Capture the cell that displays the provided text and extract its [x, y] central coordinate. 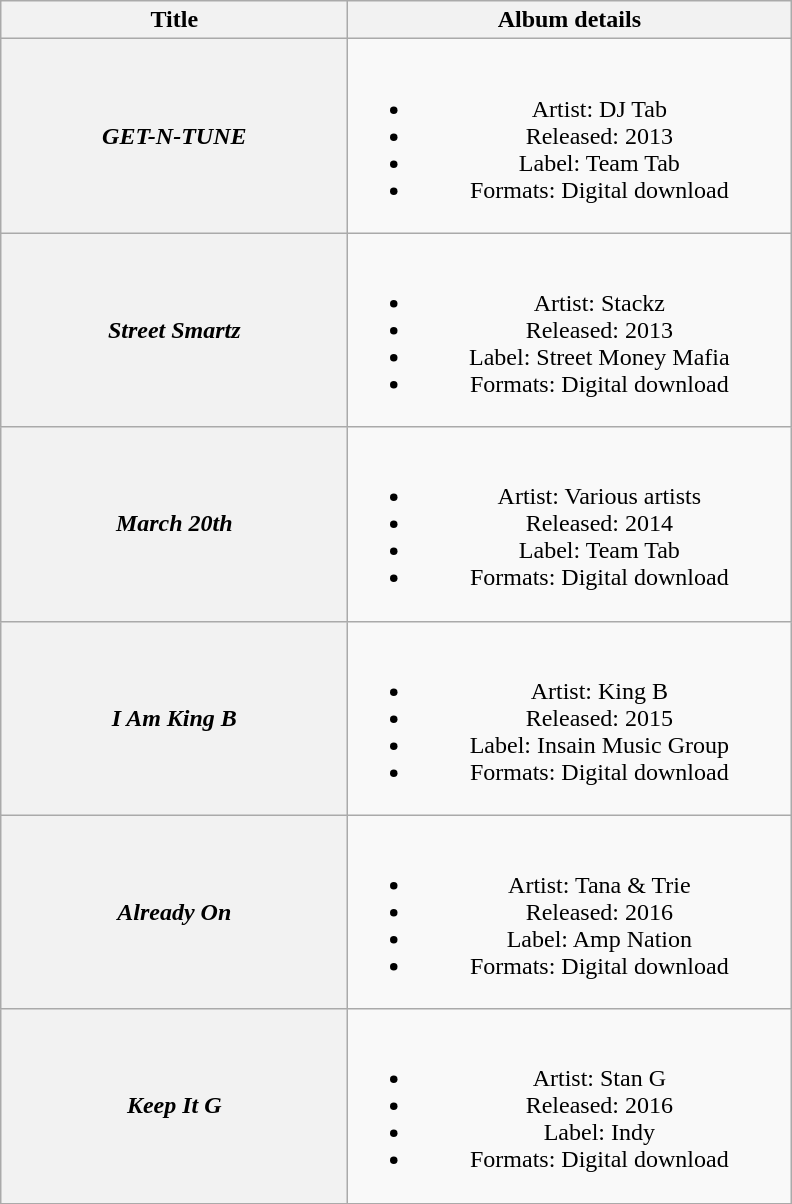
Artist: King BReleased: 2015Label: Insain Music GroupFormats: Digital download [570, 718]
March 20th [174, 524]
Artist: StackzReleased: 2013Label: Street Money MafiaFormats: Digital download [570, 330]
Album details [570, 20]
Title [174, 20]
Street Smartz [174, 330]
Artist: Stan GReleased: 2016Label: IndyFormats: Digital download [570, 1106]
Artist: Tana & TrieReleased: 2016Label: Amp NationFormats: Digital download [570, 912]
Artist: Various artistsReleased: 2014Label: Team TabFormats: Digital download [570, 524]
Artist: DJ TabReleased: 2013Label: Team TabFormats: Digital download [570, 136]
I Am King B [174, 718]
Keep It G [174, 1106]
Already On [174, 912]
GET-N-TUNE [174, 136]
